Pinpoint the cell where the given text exists, returning its (X, Y) midpoint coordinate. 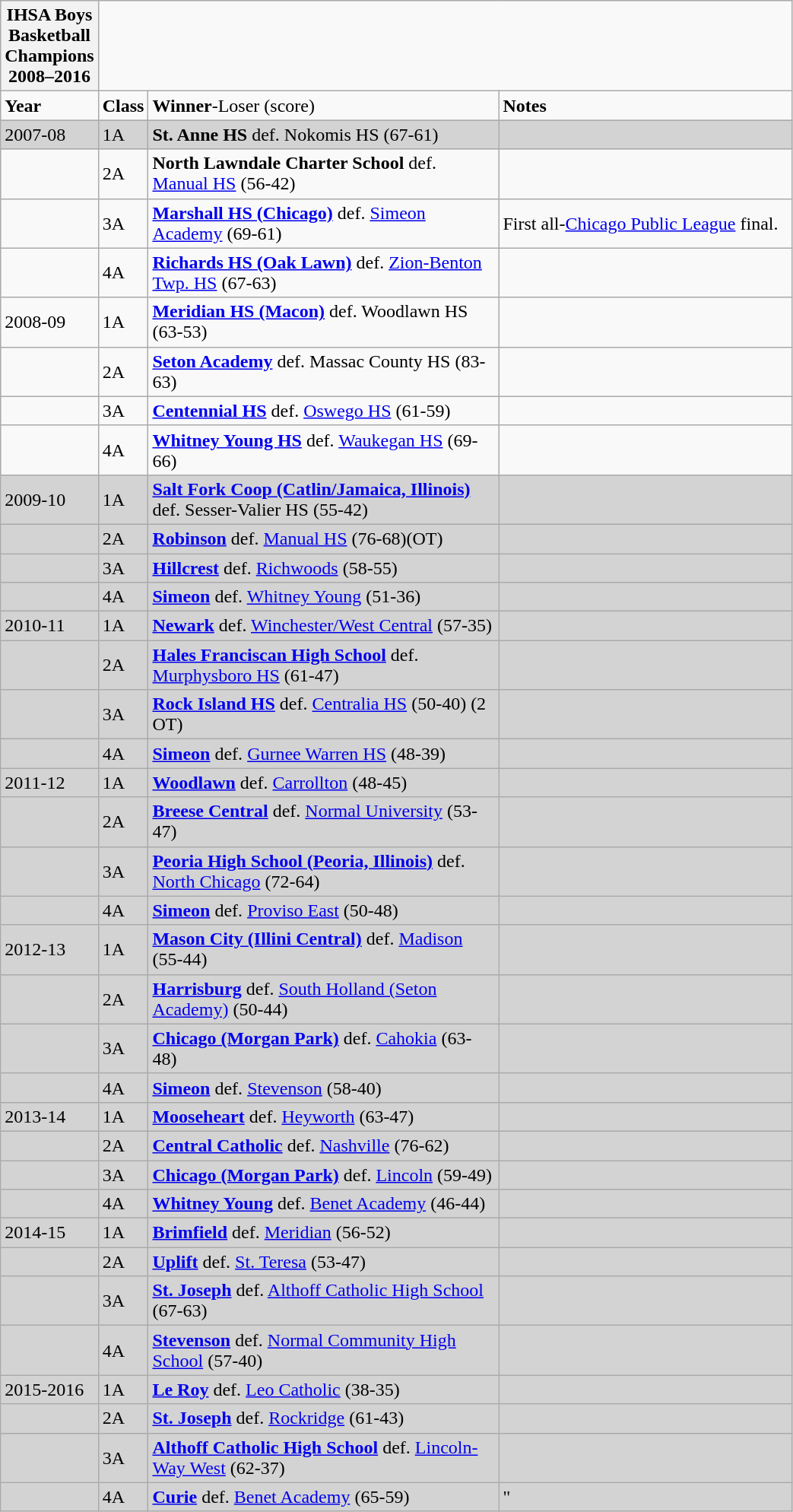
St. Joseph def. Althoff Catholic High School (67-63) (324, 1301)
2014-15 (49, 1233)
Winner-Loser (score) (324, 106)
2015-2016 (49, 1390)
St. Joseph def. Rockridge (61-43) (324, 1418)
Whitney Young def. Benet Academy (46-44) (324, 1204)
Simeon def. Gurnee Warren HS (48-39) (324, 754)
Althoff Catholic High School def. Lincoln-Way West (62-37) (324, 1457)
Hillcrest def. Richwoods (58-55) (324, 568)
Whitney Young HS def. Waukegan HS (69-66) (324, 450)
Hales Franciscan High School def. Murphysboro HS (61-47) (324, 665)
Le Roy def. Leo Catholic (38-35) (324, 1390)
Notes (646, 106)
Marshall HS (Chicago) def. Simeon Academy (69-61) (324, 224)
St. Anne HS def. Nokomis HS (67-61) (324, 135)
2010-11 (49, 626)
Simeon def. Whitney Young (51-36) (324, 597)
Central Catholic def. Nashville (76-62) (324, 1145)
" (646, 1497)
2012-13 (49, 949)
Centennial HS def. Oswego HS (61-59) (324, 411)
First all-Chicago Public League final. (646, 224)
Simeon def. Stevenson (58-40) (324, 1088)
Year (49, 106)
IHSA Boys Basketball Champions 2008–2016 (49, 46)
2011-12 (49, 783)
Richards HS (Oak Lawn) def. Zion-Benton Twp. HS (67-63) (324, 272)
Chicago (Morgan Park) def. Lincoln (59-49) (324, 1175)
Salt Fork Coop (Catlin/Jamaica, Illinois) def. Sesser-Valier HS (55-42) (324, 499)
Stevenson def. Normal Community High School (57-40) (324, 1351)
Harrisburg def. South Holland (Seton Academy) (50-44) (324, 999)
Mooseheart def. Heyworth (63-47) (324, 1117)
Brimfield def. Meridian (56-52) (324, 1233)
2008-09 (49, 322)
Newark def. Winchester/West Central (57-35) (324, 626)
Rock Island HS def. Centralia HS (50-40) (2 OT) (324, 715)
Seton Academy def. Massac County HS (83-63) (324, 371)
2009-10 (49, 499)
Peoria High School (Peoria, Illinois) def. North Chicago (72-64) (324, 872)
Robinson def. Manual HS (76-68)(OT) (324, 538)
Simeon def. Proviso East (50-48) (324, 910)
Chicago (Morgan Park) def. Cahokia (63-48) (324, 1048)
Woodlawn def. Carrollton (48-45) (324, 783)
North Lawndale Charter School def. Manual HS (56-42) (324, 173)
2007-08 (49, 135)
2013-14 (49, 1117)
Curie def. Benet Academy (65-59) (324, 1497)
Uplift def. St. Teresa (53-47) (324, 1262)
Meridian HS (Macon) def. Woodlawn HS (63-53) (324, 322)
Mason City (Illini Central) def. Madison (55-44) (324, 949)
Class (123, 106)
Breese Central def. Normal University (53-47) (324, 821)
